Find where the given text appears and provide that cell's center as [x, y] coordinate. 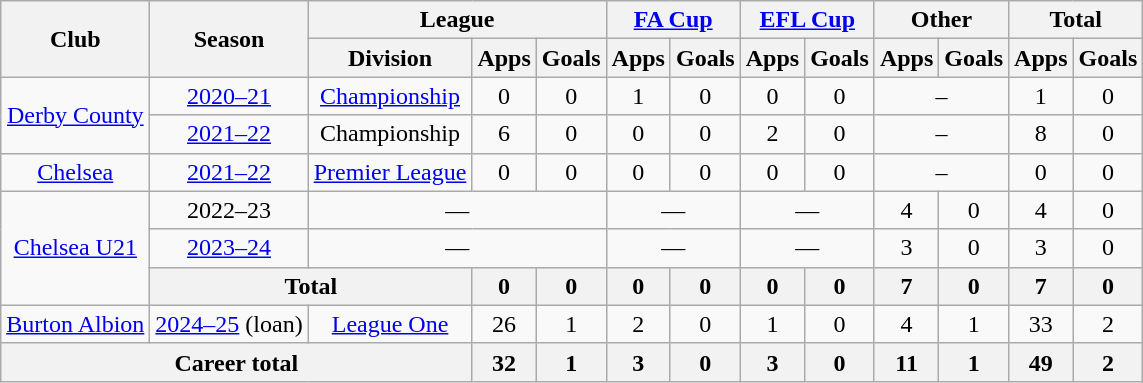
2022–23 [229, 210]
32 [504, 362]
Career total [236, 362]
Division [390, 58]
EFL Cup [807, 20]
Premier League [390, 172]
2020–21 [229, 96]
2024–25 (loan) [229, 324]
Chelsea [76, 172]
6 [504, 134]
Club [76, 39]
League [457, 20]
2023–24 [229, 248]
Derby County [76, 115]
Season [229, 39]
Burton Albion [76, 324]
FA Cup [673, 20]
49 [1041, 362]
11 [906, 362]
Other [941, 20]
26 [504, 324]
8 [1041, 134]
League One [390, 324]
Chelsea U21 [76, 248]
33 [1041, 324]
